Extract the (x, y) coordinate from the center of the cell holding the provided text.  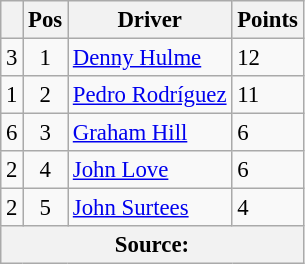
John Surtees (150, 208)
5 (46, 208)
Points (268, 20)
Driver (150, 20)
Denny Hulme (150, 58)
11 (268, 95)
John Love (150, 170)
Graham Hill (150, 133)
Source: (152, 245)
Pos (46, 20)
Pedro Rodríguez (150, 95)
12 (268, 58)
